Scan for the cell matching the given text and deliver its (X, Y) coordinate at center. 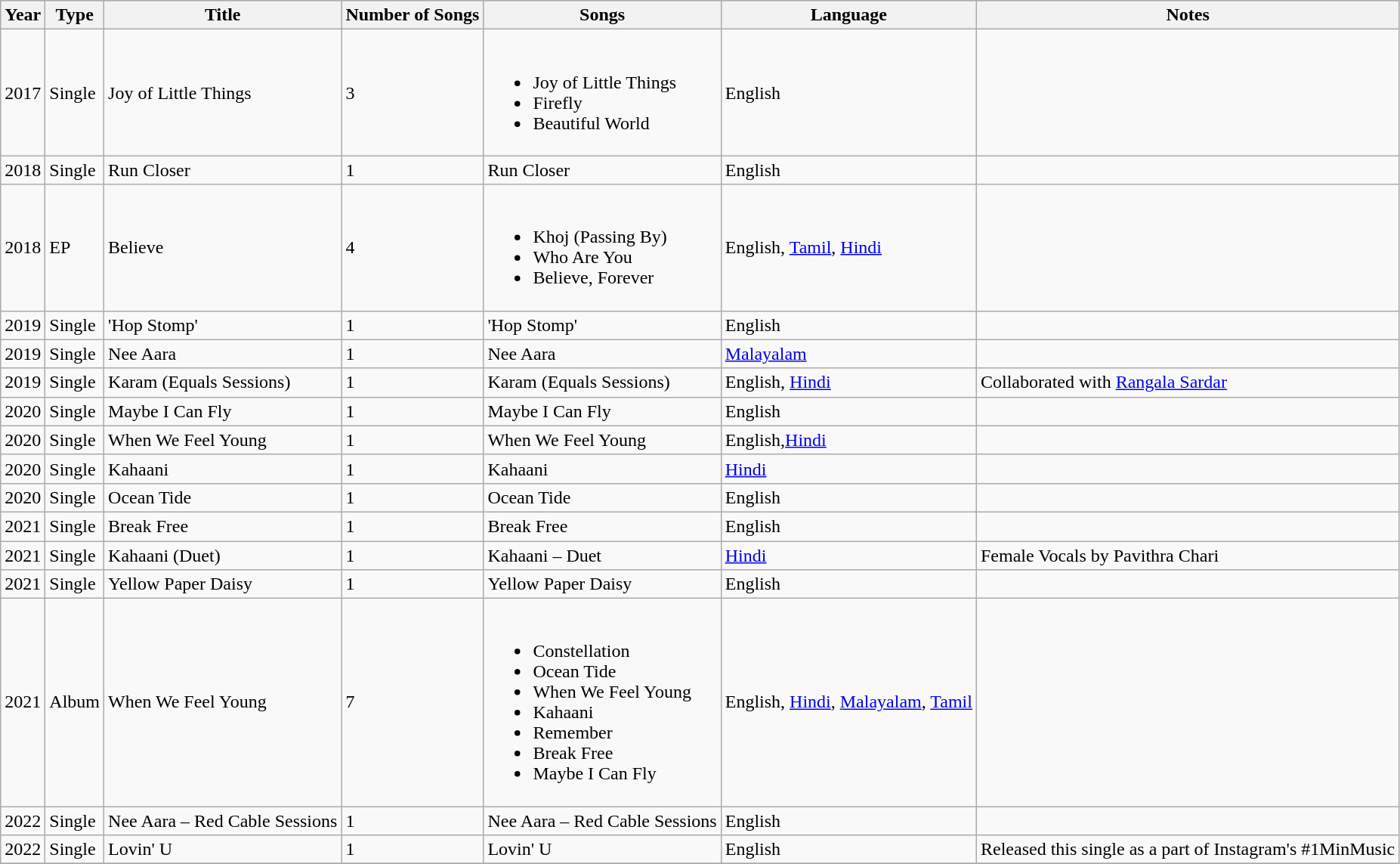
Year (23, 15)
Number of Songs (413, 15)
4 (413, 248)
Notes (1188, 15)
Songs (602, 15)
Believe (223, 248)
Released this single as a part of Instagram's #1MinMusic (1188, 850)
English,Hindi (848, 440)
Joy of Little Things (223, 92)
7 (413, 703)
Language (848, 15)
English, Hindi (848, 382)
Kahaani – Duet (602, 556)
Album (75, 703)
2017 (23, 92)
ConstellationOcean TideWhen We Feel YoungKahaaniRememberBreak FreeMaybe I Can Fly (602, 703)
Malayalam (848, 354)
Khoj (Passing By)Who Are YouBelieve, Forever (602, 248)
EP (75, 248)
Collaborated with Rangala Sardar (1188, 382)
3 (413, 92)
English, Tamil, Hindi (848, 248)
English, Hindi, Malayalam, Tamil (848, 703)
Type (75, 15)
Joy of Little ThingsFireflyBeautiful World (602, 92)
Title (223, 15)
Female Vocals by Pavithra Chari (1188, 556)
Kahaani (Duet) (223, 556)
